Determine the (x, y) coordinate at the center of the cell enclosing the given text.  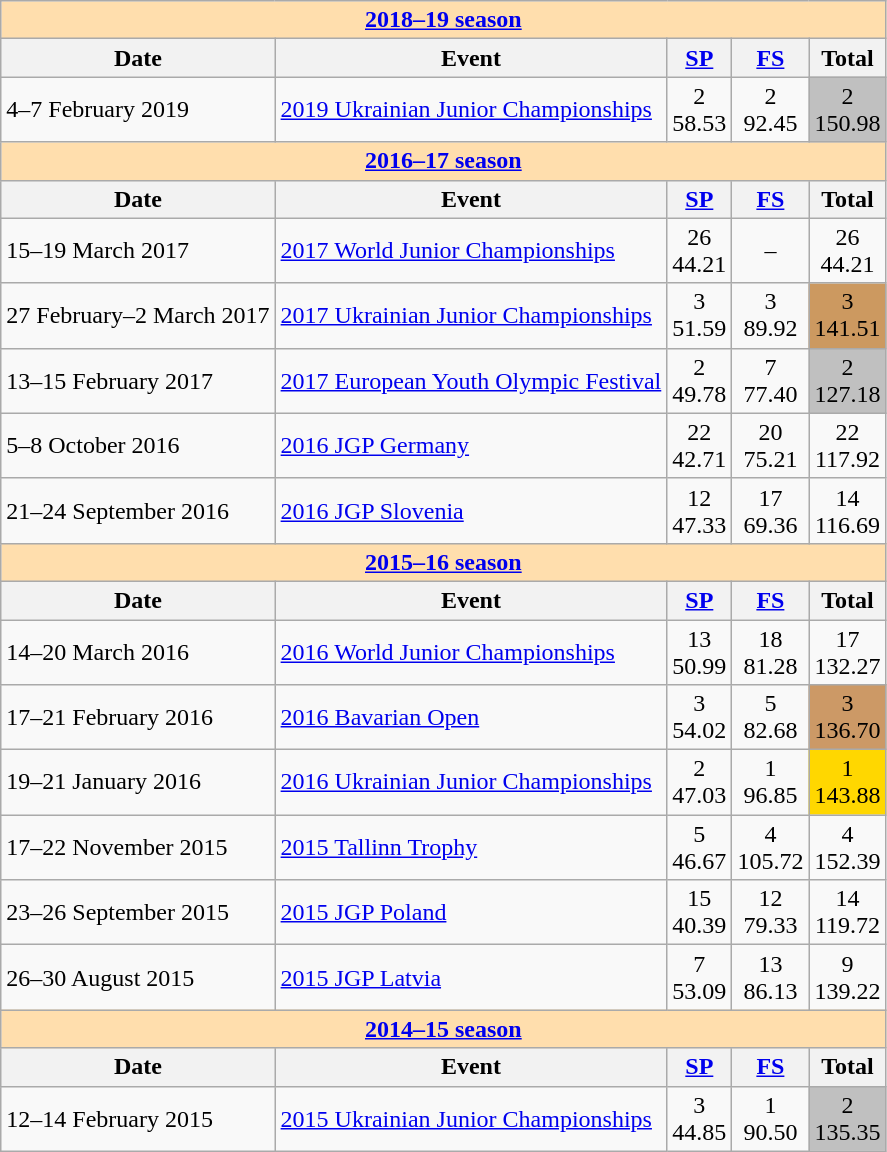
2 49.78 (700, 380)
23–26 September 2015 (138, 912)
2017 Ukrainian Junior Championships (471, 316)
2017 World Junior Championships (471, 250)
3 51.59 (700, 316)
2 135.35 (848, 1118)
2016 JGP Germany (471, 446)
22 117.92 (848, 446)
13 86.13 (770, 978)
1 143.88 (848, 782)
5 46.67 (700, 848)
2015 JGP Poland (471, 912)
14 116.69 (848, 510)
2016 JGP Slovenia (471, 510)
2015–16 season (444, 562)
21–24 September 2016 (138, 510)
13 50.99 (700, 652)
2016–17 season (444, 161)
2015 Ukrainian Junior Championships (471, 1118)
7 77.40 (770, 380)
2 150.98 (848, 110)
5–8 October 2016 (138, 446)
12 47.33 (700, 510)
2 92.45 (770, 110)
4 105.72 (770, 848)
22 42.71 (700, 446)
2015 JGP Latvia (471, 978)
2014–15 season (444, 1029)
2018–19 season (444, 20)
2016 World Junior Championships (471, 652)
2015 Tallinn Trophy (471, 848)
2 47.03 (700, 782)
27 February–2 March 2017 (138, 316)
2019 Ukrainian Junior Championships (471, 110)
18 81.28 (770, 652)
3 136.70 (848, 718)
– (770, 250)
26–30 August 2015 (138, 978)
13–15 February 2017 (138, 380)
5 82.68 (770, 718)
4–7 February 2019 (138, 110)
17 132.27 (848, 652)
4 152.39 (848, 848)
17–22 November 2015 (138, 848)
17–21 February 2016 (138, 718)
20 75.21 (770, 446)
15–19 March 2017 (138, 250)
19–21 January 2016 (138, 782)
9 139.22 (848, 978)
2 127.18 (848, 380)
17 69.36 (770, 510)
12–14 February 2015 (138, 1118)
3 54.02 (700, 718)
2 58.53 (700, 110)
14 119.72 (848, 912)
14–20 March 2016 (138, 652)
7 53.09 (700, 978)
3 141.51 (848, 316)
1 90.50 (770, 1118)
15 40.39 (700, 912)
3 89.92 (770, 316)
2016 Bavarian Open (471, 718)
3 44.85 (700, 1118)
2016 Ukrainian Junior Championships (471, 782)
1 96.85 (770, 782)
12 79.33 (770, 912)
2017 European Youth Olympic Festival (471, 380)
